Search for the cell housing the specified text and yield its [X, Y] center coordinate. 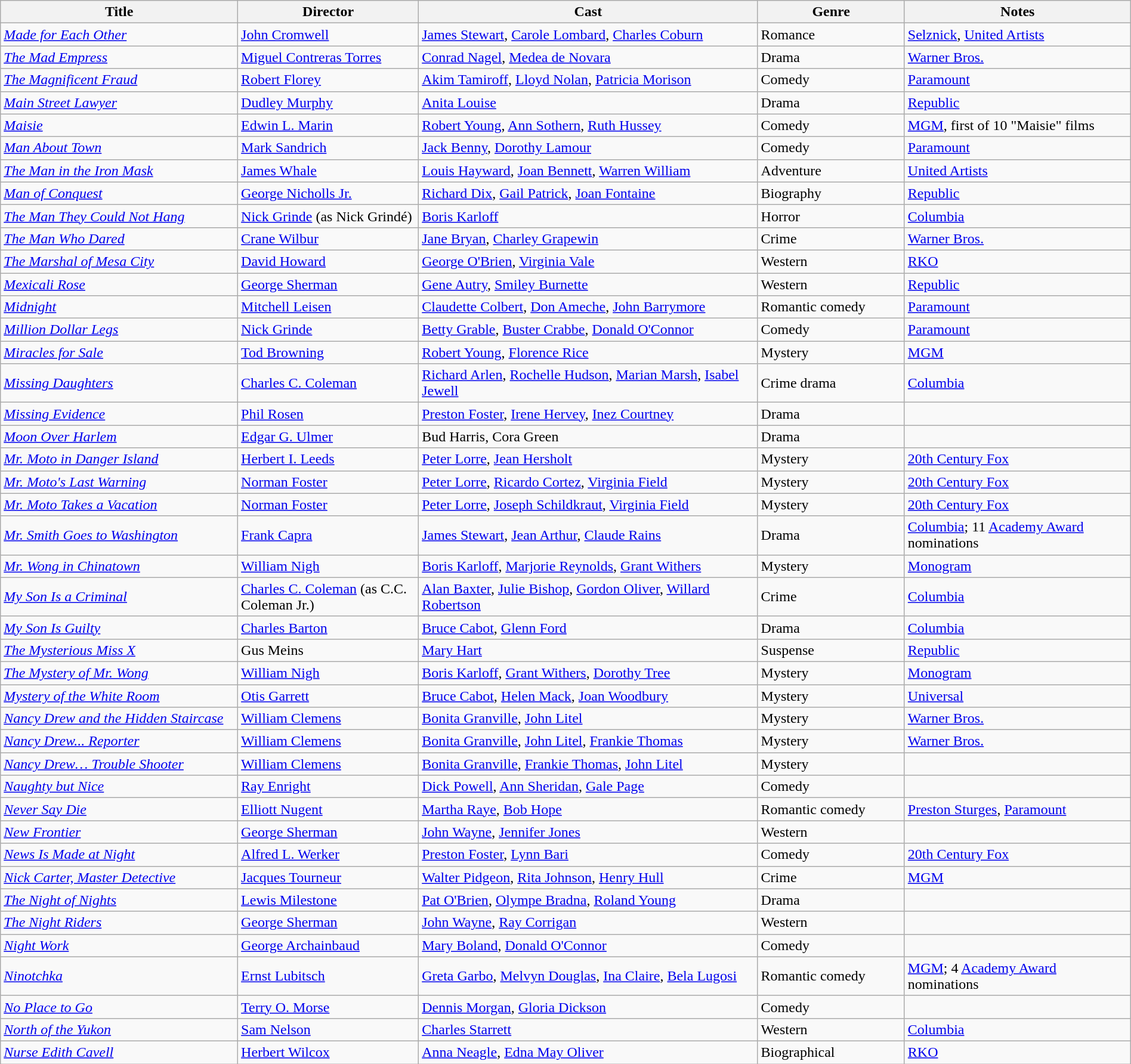
No Place to Go [119, 1007]
Mexicali Rose [119, 284]
Boris Karloff, Marjorie Reynolds, Grant Withers [588, 566]
Mystery of the White Room [119, 696]
Jane Bryan, Charley Grapewin [588, 239]
Sam Nelson [328, 1029]
Dudley Murphy [328, 103]
Robert Young, Ann Sothern, Ruth Hussey [588, 125]
Selznick, United Artists [1018, 35]
Missing Daughters [119, 383]
Frank Capra [328, 536]
The Marshal of Mesa City [119, 261]
Nick Grinde [328, 330]
The Mad Empress [119, 57]
Nancy Drew... Reporter [119, 741]
Notes [1018, 12]
Peter Lorre, Jean Hersholt [588, 459]
Conrad Nagel, Medea de Novara [588, 57]
The Night Riders [119, 923]
Nancy Drew… Trouble Shooter [119, 764]
Dick Powell, Ann Sheridan, Gale Page [588, 787]
Bruce Cabot, Helen Mack, Joan Woodbury [588, 696]
Boris Karloff [588, 216]
Phil Rosen [328, 414]
Missing Evidence [119, 414]
Man of Conquest [119, 193]
Ninotchka [119, 976]
Universal [1018, 696]
Crane Wilbur [328, 239]
Robert Young, Florence Rice [588, 352]
Mark Sandrich [328, 148]
George O'Brien, Virginia Vale [588, 261]
Biographical [831, 1052]
George Nicholls Jr. [328, 193]
Anita Louise [588, 103]
Ray Enright [328, 787]
Edgar G. Ulmer [328, 437]
Herbert I. Leeds [328, 459]
Gus Meins [328, 650]
Bonita Granville, John Litel, Frankie Thomas [588, 741]
Akim Tamiroff, Lloyd Nolan, Patricia Morison [588, 80]
Mary Hart [588, 650]
Nurse Edith Cavell [119, 1052]
MGM, first of 10 "Maisie" films [1018, 125]
Charles C. Coleman [328, 383]
Mr. Moto's Last Warning [119, 482]
The Magnificent Fraud [119, 80]
The Man in the Iron Mask [119, 171]
Main Street Lawyer [119, 103]
Jack Benny, Dorothy Lamour [588, 148]
Alan Baxter, Julie Bishop, Gordon Oliver, Willard Robertson [588, 596]
Herbert Wilcox [328, 1052]
Mary Boland, Donald O'Connor [588, 945]
Million Dollar Legs [119, 330]
John Wayne, Ray Corrigan [588, 923]
Nick Carter, Master Detective [119, 877]
Ernst Lubitsch [328, 976]
The Night of Nights [119, 900]
Boris Karloff, Grant Withers, Dorothy Tree [588, 673]
Bud Harris, Cora Green [588, 437]
James Stewart, Jean Arthur, Claude Rains [588, 536]
United Artists [1018, 171]
Charles Barton [328, 627]
Mr. Moto Takes a Vacation [119, 505]
Nancy Drew and the Hidden Staircase [119, 719]
Moon Over Harlem [119, 437]
Jacques Tourneur [328, 877]
Columbia; 11 Academy Award nominations [1018, 536]
MGM; 4 Academy Award nominations [1018, 976]
Elliott Nugent [328, 809]
Title [119, 12]
Charles C. Coleman (as C.C. Coleman Jr.) [328, 596]
John Wayne, Jennifer Jones [588, 832]
News Is Made at Night [119, 855]
Gene Autry, Smiley Burnette [588, 284]
The Mysterious Miss X [119, 650]
Betty Grable, Buster Crabbe, Donald O'Connor [588, 330]
George Archainbaud [328, 945]
Bonita Granville, John Litel [588, 719]
Mr. Moto in Danger Island [119, 459]
Terry O. Morse [328, 1007]
Robert Florey [328, 80]
Bonita Granville, Frankie Thomas, John Litel [588, 764]
Naughty but Nice [119, 787]
Charles Starrett [588, 1029]
Preston Foster, Irene Hervey, Inez Courtney [588, 414]
My Son Is Guilty [119, 627]
Made for Each Other [119, 35]
Biography [831, 193]
Dennis Morgan, Gloria Dickson [588, 1007]
Midnight [119, 307]
Peter Lorre, Ricardo Cortez, Virginia Field [588, 482]
Horror [831, 216]
Pat O'Brien, Olympe Bradna, Roland Young [588, 900]
Preston Foster, Lynn Bari [588, 855]
North of the Yukon [119, 1029]
John Cromwell [328, 35]
Adventure [831, 171]
Richard Arlen, Rochelle Hudson, Marian Marsh, Isabel Jewell [588, 383]
Otis Garrett [328, 696]
Night Work [119, 945]
Miguel Contreras Torres [328, 57]
Miracles for Sale [119, 352]
Never Say Die [119, 809]
Crime drama [831, 383]
Peter Lorre, Joseph Schildkraut, Virginia Field [588, 505]
Bruce Cabot, Glenn Ford [588, 627]
Alfred L. Werker [328, 855]
My Son Is a Criminal [119, 596]
Cast [588, 12]
James Whale [328, 171]
David Howard [328, 261]
Martha Raye, Bob Hope [588, 809]
Walter Pidgeon, Rita Johnson, Henry Hull [588, 877]
Man About Town [119, 148]
Lewis Milestone [328, 900]
Richard Dix, Gail Patrick, Joan Fontaine [588, 193]
Director [328, 12]
Mitchell Leisen [328, 307]
Mr. Smith Goes to Washington [119, 536]
Nick Grinde (as Nick Grindé) [328, 216]
Edwin L. Marin [328, 125]
The Man They Could Not Hang [119, 216]
New Frontier [119, 832]
Suspense [831, 650]
The Mystery of Mr. Wong [119, 673]
Mr. Wong in Chinatown [119, 566]
Romance [831, 35]
Greta Garbo, Melvyn Douglas, Ina Claire, Bela Lugosi [588, 976]
Genre [831, 12]
Tod Browning [328, 352]
Anna Neagle, Edna May Oliver [588, 1052]
Louis Hayward, Joan Bennett, Warren William [588, 171]
Maisie [119, 125]
The Man Who Dared [119, 239]
James Stewart, Carole Lombard, Charles Coburn [588, 35]
Preston Sturges, Paramount [1018, 809]
Claudette Colbert, Don Ameche, John Barrymore [588, 307]
